Detect which cell encompasses the target text, then output its [X, Y] center coordinate. 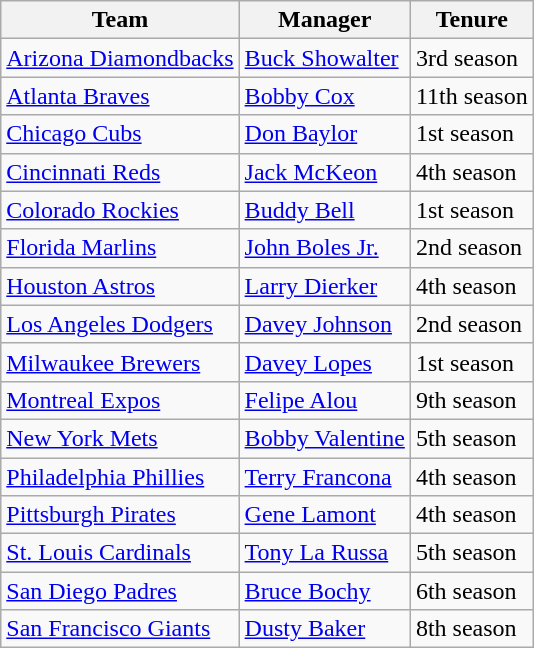
Buck Showalter [324, 58]
Los Angeles Dodgers [120, 324]
Houston Astros [120, 286]
8th season [472, 629]
Jack McKeon [324, 172]
Pittsburgh Pirates [120, 515]
John Boles Jr. [324, 248]
3rd season [472, 58]
Team [120, 20]
Terry Francona [324, 477]
Gene Lamont [324, 515]
Dusty Baker [324, 629]
9th season [472, 400]
Colorado Rockies [120, 210]
Tony La Russa [324, 553]
Davey Lopes [324, 362]
Bobby Valentine [324, 438]
Chicago Cubs [120, 134]
Milwaukee Brewers [120, 362]
Bobby Cox [324, 96]
Florida Marlins [120, 248]
Larry Dierker [324, 286]
11th season [472, 96]
Arizona Diamondbacks [120, 58]
New York Mets [120, 438]
6th season [472, 591]
Bruce Bochy [324, 591]
San Francisco Giants [120, 629]
Tenure [472, 20]
Buddy Bell [324, 210]
St. Louis Cardinals [120, 553]
Atlanta Braves [120, 96]
Felipe Alou [324, 400]
Davey Johnson [324, 324]
Cincinnati Reds [120, 172]
Philadelphia Phillies [120, 477]
Don Baylor [324, 134]
San Diego Padres [120, 591]
Montreal Expos [120, 400]
Manager [324, 20]
